Identify which cell holds the provided text, then report its [x, y] central coordinate. 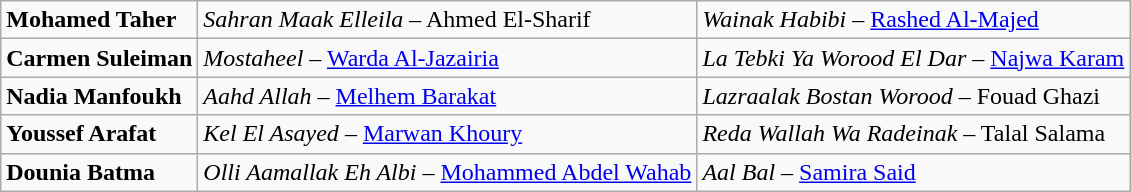
Youssef Arafat [100, 134]
Sahran Maak Elleila – Ahmed El-Sharif [448, 20]
Mostaheel – Warda Al-Jazairia [448, 58]
Aal Bal – Samira Said [914, 172]
Lazraalak Bostan Worood – Fouad Ghazi [914, 96]
La Tebki Ya Worood El Dar – Najwa Karam [914, 58]
Carmen Suleiman [100, 58]
Nadia Manfoukh [100, 96]
Kel El Asayed – Marwan Khoury [448, 134]
Dounia Batma [100, 172]
Olli Aamallak Eh Albi – Mohammed Abdel Wahab [448, 172]
Wainak Habibi – Rashed Al-Majed [914, 20]
Reda Wallah Wa Radeinak – Talal Salama [914, 134]
Mohamed Taher [100, 20]
Aahd Allah – Melhem Barakat [448, 96]
